From the cell containing the given text, extract its center point as [X, Y] coordinate. 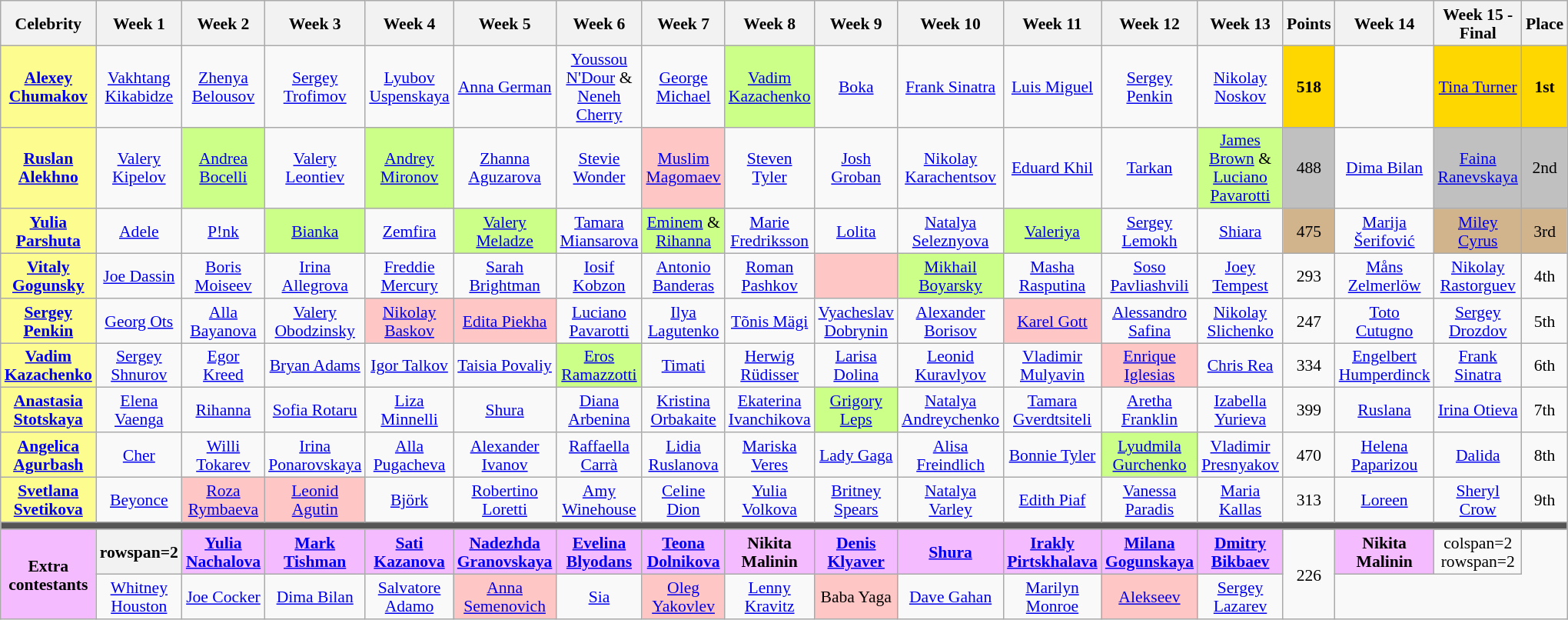
Lenny Kravitz [770, 597]
Zemfira [409, 232]
Celebrity [48, 23]
Eduard Khil [1052, 168]
Valery Kipelov [139, 168]
Alekseev [1150, 597]
Rihanna [223, 410]
Yulia Nachalova [223, 552]
Week 7 [683, 23]
Vakhtang Kikabidze [139, 86]
Maria Kallas [1241, 499]
Week 14 [1385, 23]
470 [1309, 455]
Alisa Freindlich [950, 455]
Valery Meladze [505, 232]
Adele [139, 232]
Anna German [505, 86]
Stevie Wonder [599, 168]
Alexander Ivanov [505, 455]
Nikolay Slichenko [1241, 321]
Lyubov Uspenskaya [409, 86]
Irina Otieva [1478, 410]
rowspan=2 [139, 552]
Points [1309, 23]
475 [1309, 232]
Nikolay Karachentsov [950, 168]
Sergey Drozdov [1478, 321]
Dave Gahan [950, 597]
313 [1309, 499]
Week 9 [856, 23]
Dalida [1478, 455]
Svetlana Svetikova [48, 499]
Bianka [315, 232]
Kristina Orbakaite [683, 410]
Soso Pavliashvili [1150, 276]
Tamara Miansarova [599, 232]
Leonid Agutin [315, 499]
Robertino Loretti [505, 499]
Irina Ponarovskaya [315, 455]
Yulia Parshuta [48, 232]
9th [1545, 499]
Chris Rea [1241, 365]
5th [1545, 321]
Engelbert Humperdinck [1385, 365]
4th [1545, 276]
Valery Leontiev [315, 168]
Alla Pugacheva [409, 455]
Willi Tokarev [223, 455]
Extra contestants [48, 575]
Vyacheslav Dobrynin [856, 321]
Muslim Magomaev [683, 168]
Leonid Kuravlyov [950, 365]
Sergey Lazarev [1241, 597]
Sofia Rotaru [315, 410]
Mariska Veres [770, 455]
Nikolay Rastorguev [1478, 276]
Natalya Andreychenko [950, 410]
Enrique Iglesias [1150, 365]
James Brown & Luciano Pavarotti [1241, 168]
Mikhail Boyarsky [950, 276]
Amy Winehouse [599, 499]
Week 13 [1241, 23]
Vitaly Gogunsky [48, 276]
Andrea Bocelli [223, 168]
Cher [139, 455]
Raffaella Carrà [599, 455]
Freddie Mercury [409, 276]
Alessandro Safina [1150, 321]
Baba Yaga [856, 597]
Larisa Dolina [856, 365]
Georg Ots [139, 321]
Oleg Yakovlev [683, 597]
Week 15 - Final [1478, 23]
Week 10 [950, 23]
Sergey Trofimov [315, 86]
Week 8 [770, 23]
Joe Cocker [223, 597]
Ekaterina Ivanchikova [770, 410]
Zhanna Aguzarova [505, 168]
Shiara [1241, 232]
Taisia Povaliy [505, 365]
Vladimir Mulyavin [1052, 365]
Denis Klyaver [856, 552]
Tarkan [1150, 168]
Teona Dolnikova [683, 552]
Salvatore Adamo [409, 597]
Evelina Blyodans [599, 552]
Sarah Brightman [505, 276]
Bryan Adams [315, 365]
Masha Rasputina [1052, 276]
Valeriya [1052, 232]
Bonnie Tyler [1052, 455]
Lolita [856, 232]
Joe Dassin [139, 276]
Sergey Lemokh [1150, 232]
226 [1309, 575]
Dmitry Bikbaev [1241, 552]
Joey Tempest [1241, 276]
George Michael [683, 86]
Celine Dion [683, 499]
Week 3 [315, 23]
247 [1309, 321]
Timati [683, 365]
Week 1 [139, 23]
Igor Talkov [409, 365]
Helena Paparizou [1385, 455]
Miley Cyrus [1478, 232]
Herwig Rüdisser [770, 365]
Irina Allegrova [315, 276]
Marija Šerifović [1385, 232]
Egor Kreed [223, 365]
Week 4 [409, 23]
2nd [1545, 168]
Milana Gogunskaya [1150, 552]
Faina Ranevskaya [1478, 168]
Beyonce [139, 499]
Sati Kazanova [409, 552]
Anna Semenovich [505, 597]
Zhenya Belousov [223, 86]
Britney Spears [856, 499]
Natalya Varley [950, 499]
Alexander Borisov [950, 321]
Roman Pashkov [770, 276]
8th [1545, 455]
Lidia Ruslanova [683, 455]
Week 11 [1052, 23]
Sheryl Crow [1478, 499]
Toto Cutugno [1385, 321]
Liza Minnelli [409, 410]
1st [1545, 86]
colspan=2 rowspan=2 [1478, 552]
7th [1545, 410]
399 [1309, 410]
Valery Obodzinsky [315, 321]
Luis Miguel [1052, 86]
Nikolay Baskov [409, 321]
Loreen [1385, 499]
3rd [1545, 232]
Eros Ramazzotti [599, 365]
Iosif Kobzon [599, 276]
Roza Rymbaeva [223, 499]
Izabella Yurieva [1241, 410]
Tõnis Mägi [770, 321]
Karel Gott [1052, 321]
Marilyn Monroe [1052, 597]
293 [1309, 276]
Vladimir Presnyakov [1241, 455]
Diana Arbenina [599, 410]
Josh Groban [856, 168]
488 [1309, 168]
Tina Turner [1478, 86]
Tamara Gverdtsiteli [1052, 410]
Alla Bayanova [223, 321]
518 [1309, 86]
Mark Tishman [315, 552]
Yulia Volkova [770, 499]
Elena Vaenga [139, 410]
Marie Fredriksson [770, 232]
P!nk [223, 232]
Sergey Shnurov [139, 365]
Lady Gaga [856, 455]
Week 5 [505, 23]
Natalya Seleznyova [950, 232]
Sia [599, 597]
Björk [409, 499]
Boka [856, 86]
Angelica Agurbash [48, 455]
Eminem & Rihanna [683, 232]
Måns Zelmerlöw [1385, 276]
Place [1545, 23]
334 [1309, 365]
Ruslana [1385, 410]
Edita Piekha [505, 321]
Luciano Pavarotti [599, 321]
Edith Piaf [1052, 499]
Nadezhda Granovskaya [505, 552]
Alexey Chumakov [48, 86]
Vanessa Paradis [1150, 499]
Nikolay Noskov [1241, 86]
Youssou N'Dour & Neneh Cherry [599, 86]
Week 6 [599, 23]
Ruslan Alekhno [48, 168]
Whitney Houston [139, 597]
Lyudmila Gurchenko [1150, 455]
6th [1545, 365]
Ilya Lagutenko [683, 321]
Week 12 [1150, 23]
Antonio Banderas [683, 276]
Anastasia Stotskaya [48, 410]
Steven Tyler [770, 168]
Boris Moiseev [223, 276]
Andrey Mironov [409, 168]
Irakly Pirtskhalava [1052, 552]
Aretha Franklin [1150, 410]
Grigory Leps [856, 410]
Week 2 [223, 23]
